Find where the given text appears and provide that cell's center as [X, Y] coordinate. 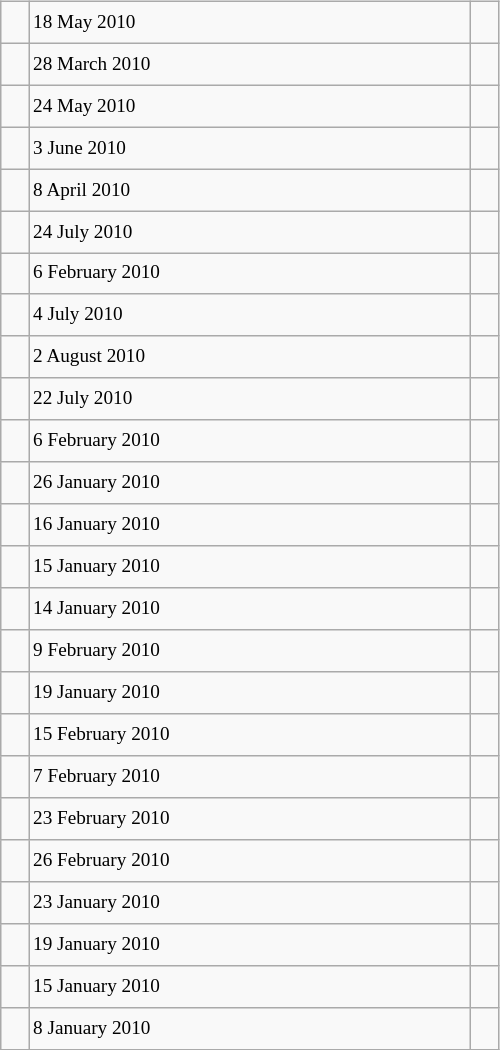
3 June 2010 [249, 148]
15 February 2010 [249, 735]
9 February 2010 [249, 651]
22 July 2010 [249, 399]
16 January 2010 [249, 525]
8 January 2010 [249, 1028]
26 January 2010 [249, 483]
23 January 2010 [249, 902]
18 May 2010 [249, 22]
26 February 2010 [249, 861]
28 March 2010 [249, 64]
2 August 2010 [249, 357]
14 January 2010 [249, 609]
24 July 2010 [249, 232]
4 July 2010 [249, 315]
7 February 2010 [249, 777]
23 February 2010 [249, 819]
8 April 2010 [249, 190]
24 May 2010 [249, 106]
